Return [x, y] of the center of cell containing provided text 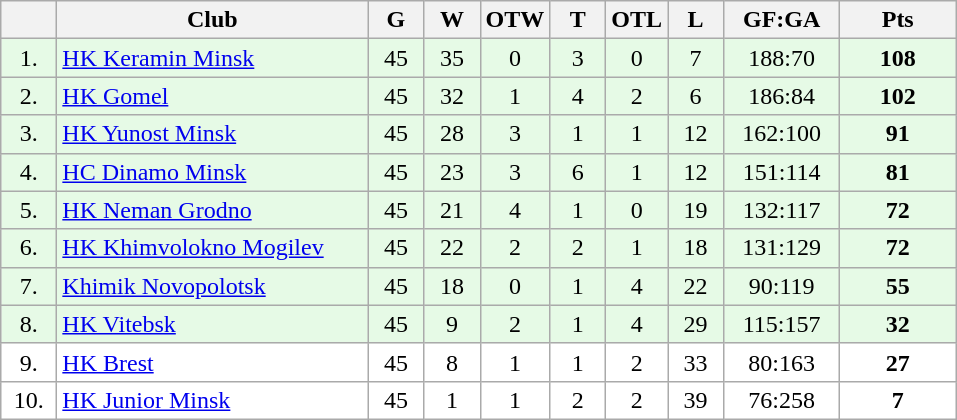
19 [696, 210]
27 [898, 362]
HK Gomel [212, 96]
Club [212, 20]
HC Dinamo Minsk [212, 172]
21 [452, 210]
HK Vitebsk [212, 324]
102 [898, 96]
HK Khimvolokno Mogilev [212, 248]
28 [452, 134]
23 [452, 172]
90:119 [782, 286]
115:157 [782, 324]
10. [29, 400]
108 [898, 58]
55 [898, 286]
151:114 [782, 172]
81 [898, 172]
HK Yunost Minsk [212, 134]
162:100 [782, 134]
GF:GA [782, 20]
HK Neman Grodno [212, 210]
G [396, 20]
3. [29, 134]
W [452, 20]
91 [898, 134]
35 [452, 58]
76:258 [782, 400]
29 [696, 324]
HK Keramin Minsk [212, 58]
HK Brest [212, 362]
33 [696, 362]
8. [29, 324]
OTL [637, 20]
Pts [898, 20]
7. [29, 286]
4. [29, 172]
9. [29, 362]
8 [452, 362]
HK Junior Minsk [212, 400]
80:163 [782, 362]
186:84 [782, 96]
1. [29, 58]
T [578, 20]
Khimik Novopolotsk [212, 286]
188:70 [782, 58]
131:129 [782, 248]
6. [29, 248]
2. [29, 96]
9 [452, 324]
39 [696, 400]
OTW [515, 20]
132:117 [782, 210]
L [696, 20]
5. [29, 210]
